For the text-containing cell, return its midpoint in [X, Y] coordinate format. 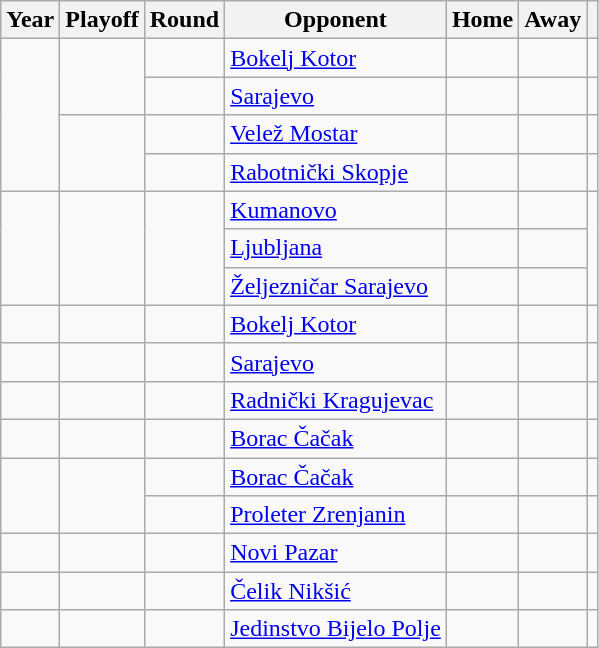
Opponent [336, 20]
Proleter Zrenjanin [336, 515]
Radnički Kragujevac [336, 400]
Playoff [102, 20]
Jedinstvo Bijelo Polje [336, 629]
Round [184, 20]
Velež Mostar [336, 134]
Željezničar Sarajevo [336, 286]
Ljubljana [336, 248]
Novi Pazar [336, 553]
Away [553, 20]
Čelik Nikšić [336, 591]
Rabotnički Skopje [336, 172]
Home [482, 20]
Year [30, 20]
Kumanovo [336, 210]
